From the cell containing the given text, extract its center point as [x, y] coordinate. 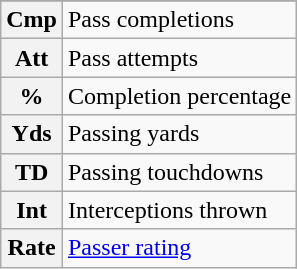
Int [32, 210]
TD [32, 172]
Passer rating [179, 248]
Pass completions [179, 20]
Completion percentage [179, 96]
% [32, 96]
Pass attempts [179, 58]
Passing yards [179, 134]
Yds [32, 134]
Interceptions thrown [179, 210]
Passing touchdowns [179, 172]
Cmp [32, 20]
Att [32, 58]
Rate [32, 248]
